Output the (x, y) coordinate of the center of the cell containing the given text.  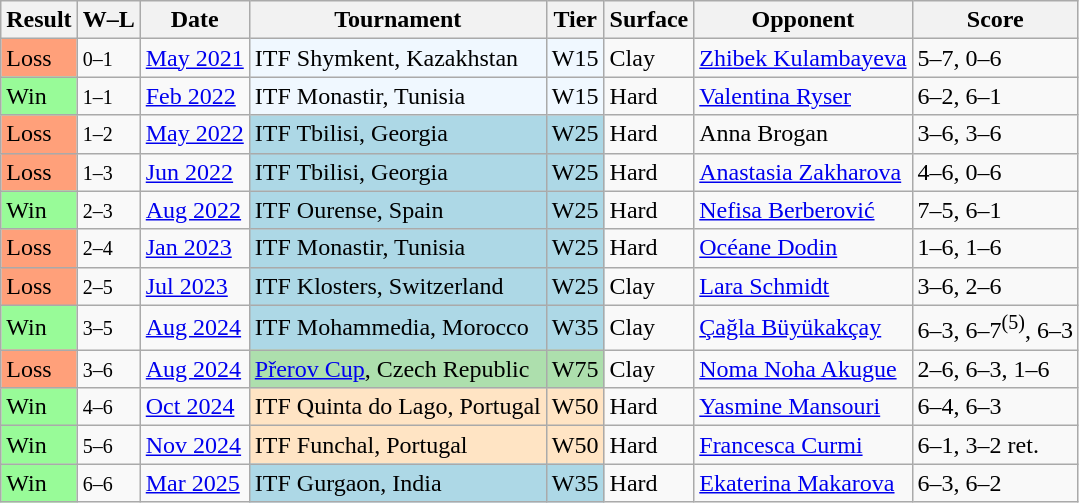
Score (995, 20)
6–3, 6–7(5), 6–3 (995, 328)
Yasmine Mansouri (803, 407)
Zhibek Kulambayeva (803, 58)
ITF Klosters, Switzerland (398, 286)
Tournament (398, 20)
Tier (575, 20)
ITF Mohammedia, Morocco (398, 328)
Surface (649, 20)
Mar 2025 (194, 483)
6–2, 6–1 (995, 96)
Opponent (803, 20)
5–6 (108, 445)
2–6, 6–3, 1–6 (995, 369)
Anastasia Zakharova (803, 172)
ITF Funchal, Portugal (398, 445)
Result (39, 20)
Anna Brogan (803, 134)
1–3 (108, 172)
ITF Ourense, Spain (398, 210)
2–3 (108, 210)
2–5 (108, 286)
1–2 (108, 134)
Lara Schmidt (803, 286)
Çağla Büyükakçay (803, 328)
6–3, 6–2 (995, 483)
1–1 (108, 96)
Přerov Cup, Czech Republic (398, 369)
3–6, 3–6 (995, 134)
Nefisa Berberović (803, 210)
May 2022 (194, 134)
1–6, 1–6 (995, 248)
Ekaterina Makarova (803, 483)
Valentina Ryser (803, 96)
3–6, 2–6 (995, 286)
Jul 2023 (194, 286)
Jan 2023 (194, 248)
Aug 2022 (194, 210)
ITF Gurgaon, India (398, 483)
Feb 2022 (194, 96)
6–6 (108, 483)
4–6, 0–6 (995, 172)
6–1, 3–2 ret. (995, 445)
3–6 (108, 369)
5–7, 0–6 (995, 58)
4–6 (108, 407)
W–L (108, 20)
W75 (575, 369)
6–4, 6–3 (995, 407)
May 2021 (194, 58)
Océane Dodin (803, 248)
Noma Noha Akugue (803, 369)
ITF Quinta do Lago, Portugal (398, 407)
Jun 2022 (194, 172)
0–1 (108, 58)
Oct 2024 (194, 407)
Francesca Curmi (803, 445)
7–5, 6–1 (995, 210)
3–5 (108, 328)
2–4 (108, 248)
Nov 2024 (194, 445)
Date (194, 20)
ITF Shymkent, Kazakhstan (398, 58)
